Search for the cell housing the specified text and yield its (x, y) center coordinate. 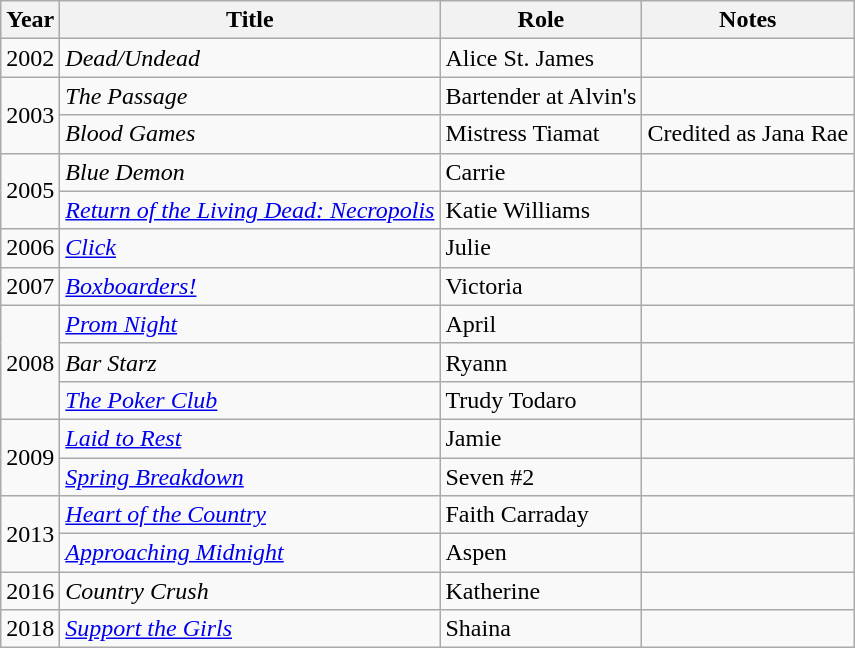
Victoria (541, 286)
2009 (30, 457)
Aspen (541, 553)
Support the Girls (250, 629)
Laid to Rest (250, 438)
Trudy Todaro (541, 400)
Notes (748, 20)
Boxboarders! (250, 286)
Katherine (541, 591)
Mistress Tiamat (541, 134)
Spring Breakdown (250, 477)
2018 (30, 629)
Faith Carraday (541, 515)
Prom Night (250, 324)
Approaching Midnight (250, 553)
2005 (30, 191)
Shaina (541, 629)
2007 (30, 286)
Carrie (541, 172)
Ryann (541, 362)
Bartender at Alvin's (541, 96)
April (541, 324)
Blue Demon (250, 172)
Return of the Living Dead: Necropolis (250, 210)
Alice St. James (541, 58)
Julie (541, 248)
2006 (30, 248)
Heart of the Country (250, 515)
2013 (30, 534)
Blood Games (250, 134)
Bar Starz (250, 362)
The Passage (250, 96)
Seven #2 (541, 477)
Jamie (541, 438)
2002 (30, 58)
Credited as Jana Rae (748, 134)
Click (250, 248)
The Poker Club (250, 400)
Katie Williams (541, 210)
2008 (30, 362)
Title (250, 20)
Country Crush (250, 591)
2003 (30, 115)
Role (541, 20)
Year (30, 20)
Dead/Undead (250, 58)
2016 (30, 591)
